Return the [X, Y] coordinate for the center point of the cell that contains the specified text.  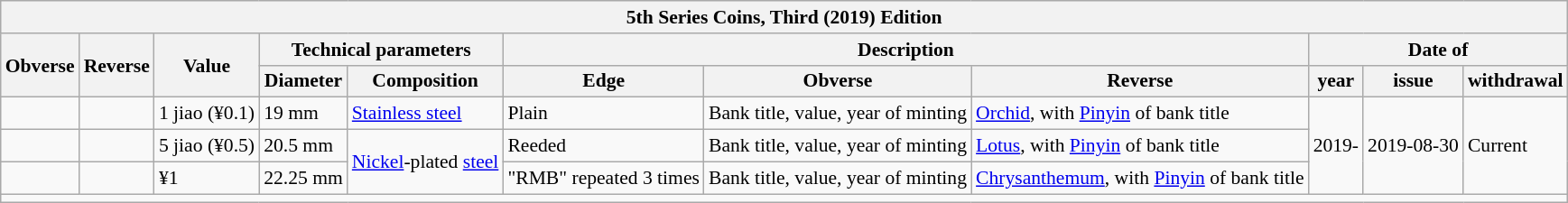
Plain [603, 114]
5th Series Coins, Third (2019) Edition [784, 17]
1 jiao (¥0.1) [207, 114]
Date of [1439, 50]
Description [905, 50]
Diameter [303, 81]
2019-08-30 [1414, 146]
Edge [603, 81]
5 jiao (¥0.5) [207, 146]
Chrysanthemum, with Pinyin of bank title [1140, 178]
Orchid, with Pinyin of bank title [1140, 114]
Composition [426, 81]
22.25 mm [303, 178]
Current [1516, 146]
19 mm [303, 114]
Value [207, 65]
Technical parameters [381, 50]
¥1 [207, 178]
2019- [1336, 146]
Lotus, with Pinyin of bank title [1140, 146]
withdrawal [1516, 81]
"RMB" repeated 3 times [603, 178]
issue [1414, 81]
Reeded [603, 146]
year [1336, 81]
Nickel-plated steel [426, 162]
20.5 mm [303, 146]
Stainless steel [426, 114]
